Search for the cell housing the specified text and yield its (X, Y) center coordinate. 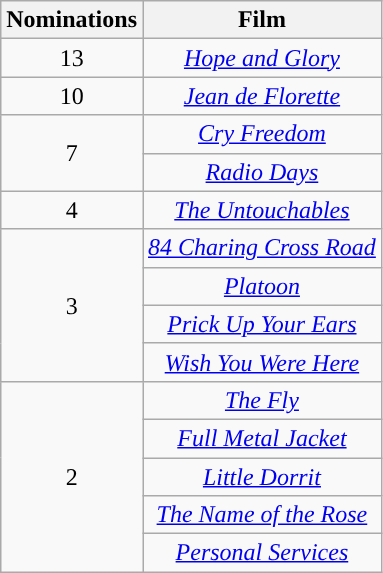
3 (72, 305)
Personal Services (262, 553)
Platoon (262, 286)
Jean de Florette (262, 96)
The Untouchables (262, 210)
The Name of the Rose (262, 515)
2 (72, 476)
Nominations (72, 20)
84 Charing Cross Road (262, 248)
10 (72, 96)
Film (262, 20)
Little Dorrit (262, 477)
Radio Days (262, 172)
Wish You Were Here (262, 362)
4 (72, 210)
13 (72, 58)
Full Metal Jacket (262, 438)
Prick Up Your Ears (262, 324)
The Fly (262, 400)
Hope and Glory (262, 58)
7 (72, 153)
Cry Freedom (262, 134)
